Output the (X, Y) coordinate of the center of the cell containing the given text.  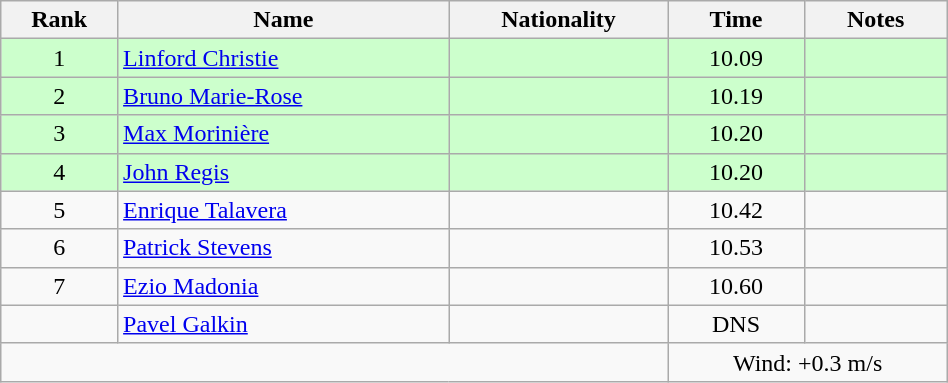
3 (60, 134)
10.09 (736, 58)
Name (284, 20)
10.42 (736, 210)
Nationality (558, 20)
10.19 (736, 96)
Wind: +0.3 m/s (808, 362)
Time (736, 20)
5 (60, 210)
Max Morinière (284, 134)
John Regis (284, 172)
1 (60, 58)
Patrick Stevens (284, 248)
Bruno Marie-Rose (284, 96)
Enrique Talavera (284, 210)
DNS (736, 324)
2 (60, 96)
Pavel Galkin (284, 324)
7 (60, 286)
10.60 (736, 286)
Linford Christie (284, 58)
6 (60, 248)
4 (60, 172)
10.53 (736, 248)
Rank (60, 20)
Notes (876, 20)
Ezio Madonia (284, 286)
